Determine the [X, Y] coordinate at the center of the cell enclosing the given text.  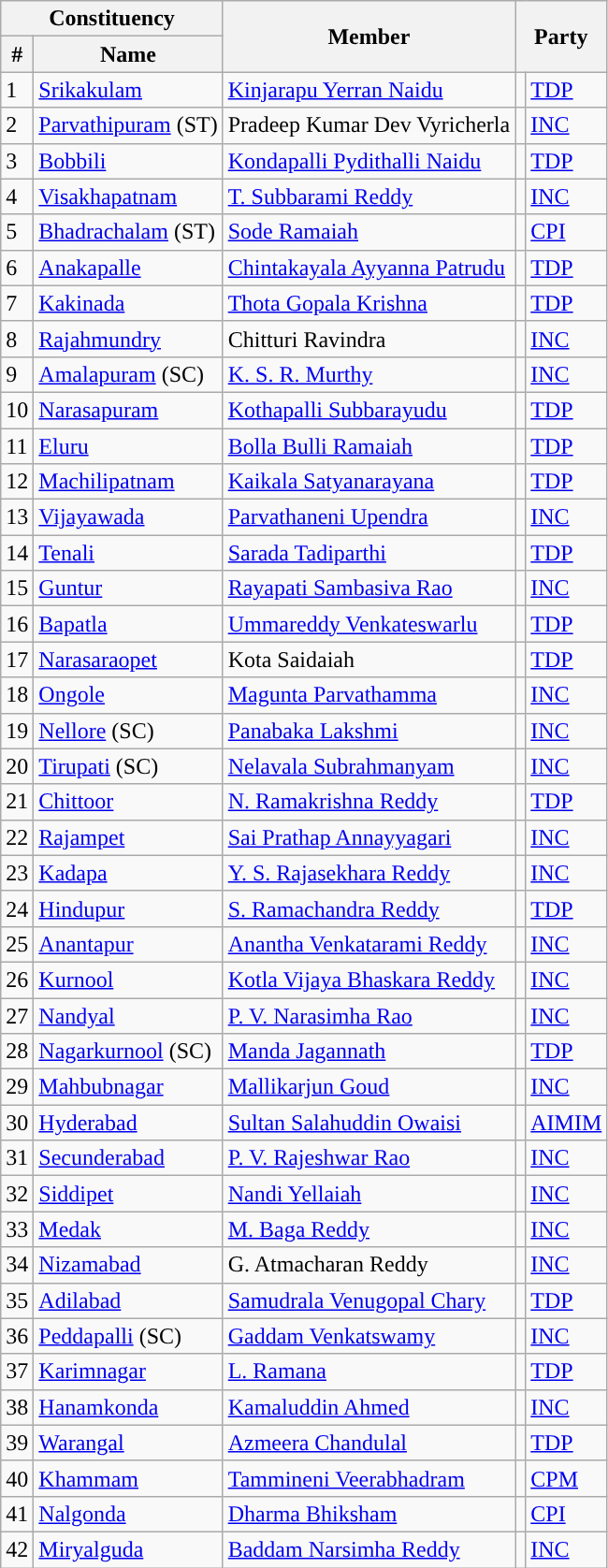
Nelavala Subrahmanyam [369, 766]
15 [17, 588]
Baddam Narsimha Reddy [369, 1549]
Party [561, 36]
41 [17, 1514]
33 [17, 1229]
32 [17, 1194]
L. Ramana [369, 1372]
Visakhapatnam [128, 196]
Thota Gopala Krishna [369, 303]
22 [17, 837]
Constituency [112, 19]
P. V. Narasimha Rao [369, 1015]
Anakapalle [128, 268]
23 [17, 873]
28 [17, 1052]
Kurnool [128, 980]
24 [17, 908]
Nandyal [128, 1015]
Nandi Yellaiah [369, 1194]
Kothapalli Subbarayudu [369, 410]
42 [17, 1549]
9 [17, 374]
Chittoor [128, 802]
Hindupur [128, 908]
CPM [567, 1478]
Parvathaneni Upendra [369, 517]
Miryalguda [128, 1549]
Ongole [128, 695]
36 [17, 1336]
Samudrala Venugopal Chary [369, 1300]
K. S. R. Murthy [369, 374]
Guntur [128, 588]
Dharma Bhiksham [369, 1514]
38 [17, 1407]
Bhadrachalam (ST) [128, 232]
# [17, 54]
Chitturi Ravindra [369, 339]
30 [17, 1123]
2 [17, 125]
17 [17, 660]
Rajahmundry [128, 339]
Parvathipuram (ST) [128, 125]
Panabaka Lakshmi [369, 731]
6 [17, 268]
Rajampet [128, 837]
Anantha Venkatarami Reddy [369, 944]
Kakinada [128, 303]
Mallikarjun Goud [369, 1087]
25 [17, 944]
35 [17, 1300]
11 [17, 446]
26 [17, 980]
8 [17, 339]
Karimnagar [128, 1372]
G. Atmacharan Reddy [369, 1265]
Sai Prathap Annayyagari [369, 837]
Narasapuram [128, 410]
Kinjarapu Yerran Naidu [369, 90]
Machilipatnam [128, 482]
29 [17, 1087]
Ummareddy Venkateswarlu [369, 624]
Khammam [128, 1478]
Eluru [128, 446]
Medak [128, 1229]
Name [128, 54]
Nizamabad [128, 1265]
M. Baga Reddy [369, 1229]
S. Ramachandra Reddy [369, 908]
Sode Ramaiah [369, 232]
Chintakayala Ayyanna Patrudu [369, 268]
Anantapur [128, 944]
31 [17, 1158]
AIMIM [567, 1123]
Amalapuram (SC) [128, 374]
37 [17, 1372]
Srikakulam [128, 90]
19 [17, 731]
Hanamkonda [128, 1407]
Kadapa [128, 873]
Pradeep Kumar Dev Vyricherla [369, 125]
Secunderabad [128, 1158]
Adilabad [128, 1300]
Narasaraopet [128, 660]
18 [17, 695]
Sultan Salahuddin Owaisi [369, 1123]
Vijayawada [128, 517]
Kaikala Satyanarayana [369, 482]
Manda Jagannath [369, 1052]
Rayapati Sambasiva Rao [369, 588]
Tammineni Veerabhadram [369, 1478]
10 [17, 410]
7 [17, 303]
1 [17, 90]
Bolla Bulli Ramaiah [369, 446]
39 [17, 1443]
Azmeera Chandulal [369, 1443]
16 [17, 624]
Kamaluddin Ahmed [369, 1407]
Member [369, 36]
Peddapalli (SC) [128, 1336]
Bapatla [128, 624]
P. V. Rajeshwar Rao [369, 1158]
Kotla Vijaya Bhaskara Reddy [369, 980]
N. Ramakrishna Reddy [369, 802]
14 [17, 553]
Tirupati (SC) [128, 766]
5 [17, 232]
27 [17, 1015]
Y. S. Rajasekhara Reddy [369, 873]
Magunta Parvathamma [369, 695]
T. Subbarami Reddy [369, 196]
21 [17, 802]
Bobbili [128, 161]
Nagarkurnool (SC) [128, 1052]
Kota Saidaiah [369, 660]
Hyderabad [128, 1123]
Gaddam Venkatswamy [369, 1336]
40 [17, 1478]
20 [17, 766]
Sarada Tadiparthi [369, 553]
Nalgonda [128, 1514]
13 [17, 517]
4 [17, 196]
Tenali [128, 553]
34 [17, 1265]
Mahbubnagar [128, 1087]
Nellore (SC) [128, 731]
Kondapalli Pydithalli Naidu [369, 161]
Siddipet [128, 1194]
Warangal [128, 1443]
12 [17, 482]
3 [17, 161]
